Find where the given text appears and provide that cell's center as (x, y) coordinate. 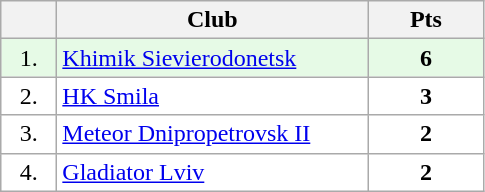
6 (426, 58)
3 (426, 96)
Club (212, 20)
Khimik Sievierodonetsk (212, 58)
3. (29, 134)
1. (29, 58)
Meteor Dnipropetrovsk II (212, 134)
Pts (426, 20)
Gladiator Lviv (212, 172)
HK Smila (212, 96)
4. (29, 172)
2. (29, 96)
